Search for the cell housing the specified text and yield its [x, y] center coordinate. 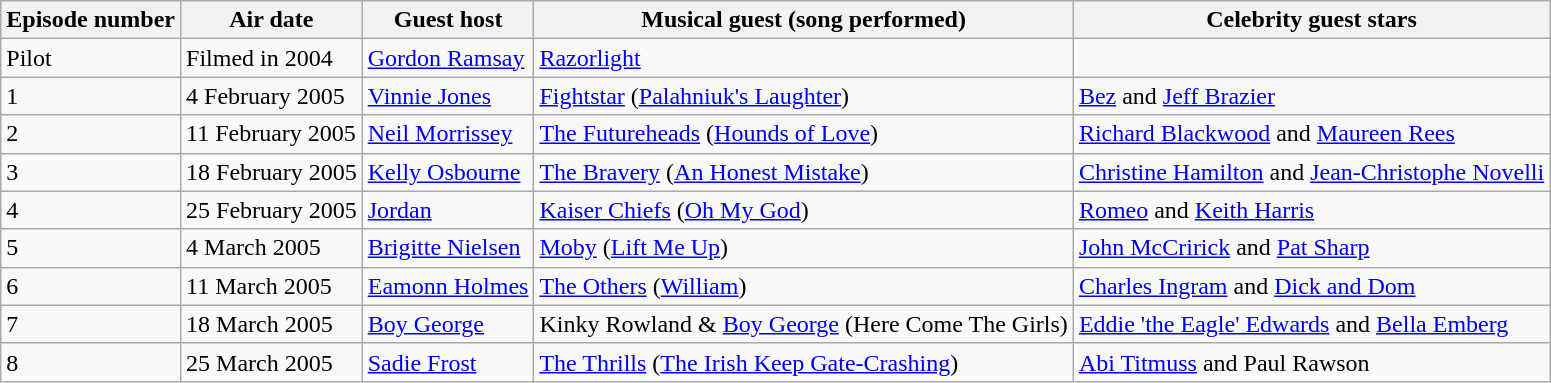
Guest host [448, 20]
Moby (Lift Me Up) [804, 248]
4 March 2005 [272, 248]
Eamonn Holmes [448, 286]
Charles Ingram and Dick and Dom [1311, 286]
Gordon Ramsay [448, 58]
8 [91, 362]
Filmed in 2004 [272, 58]
2 [91, 134]
Bez and Jeff Brazier [1311, 96]
4 February 2005 [272, 96]
25 March 2005 [272, 362]
Kelly Osbourne [448, 172]
Romeo and Keith Harris [1311, 210]
Fightstar (Palahniuk's Laughter) [804, 96]
18 February 2005 [272, 172]
Jordan [448, 210]
5 [91, 248]
Brigitte Nielsen [448, 248]
25 February 2005 [272, 210]
Abi Titmuss and Paul Rawson [1311, 362]
Air date [272, 20]
The Thrills (The Irish Keep Gate-Crashing) [804, 362]
7 [91, 324]
Richard Blackwood and Maureen Rees [1311, 134]
The Others (William) [804, 286]
11 February 2005 [272, 134]
John McCririck and Pat Sharp [1311, 248]
Neil Morrissey [448, 134]
3 [91, 172]
Episode number [91, 20]
The Futureheads (Hounds of Love) [804, 134]
Pilot [91, 58]
Celebrity guest stars [1311, 20]
18 March 2005 [272, 324]
Eddie 'the Eagle' Edwards and Bella Emberg [1311, 324]
Musical guest (song performed) [804, 20]
Kaiser Chiefs (Oh My God) [804, 210]
The Bravery (An Honest Mistake) [804, 172]
Christine Hamilton and Jean-Christophe Novelli [1311, 172]
6 [91, 286]
Razorlight [804, 58]
11 March 2005 [272, 286]
Sadie Frost [448, 362]
4 [91, 210]
Boy George [448, 324]
Vinnie Jones [448, 96]
Kinky Rowland & Boy George (Here Come The Girls) [804, 324]
1 [91, 96]
